From the cell containing the given text, extract its center point as [X, Y] coordinate. 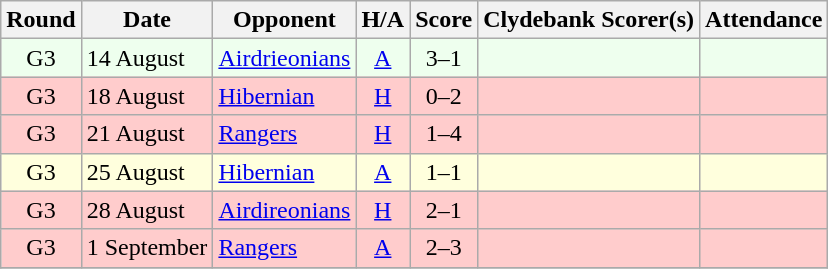
0–2 [444, 96]
21 August [147, 134]
Score [444, 20]
Round [41, 20]
14 August [147, 58]
H/A [383, 20]
Date [147, 20]
28 August [147, 210]
Clydebank Scorer(s) [589, 20]
1–1 [444, 172]
Airdireonians [284, 210]
2–3 [444, 248]
Airdrieonians [284, 58]
1–4 [444, 134]
Opponent [284, 20]
18 August [147, 96]
Attendance [764, 20]
3–1 [444, 58]
1 September [147, 248]
25 August [147, 172]
2–1 [444, 210]
